Identify which cell holds the provided text, then report its (X, Y) central coordinate. 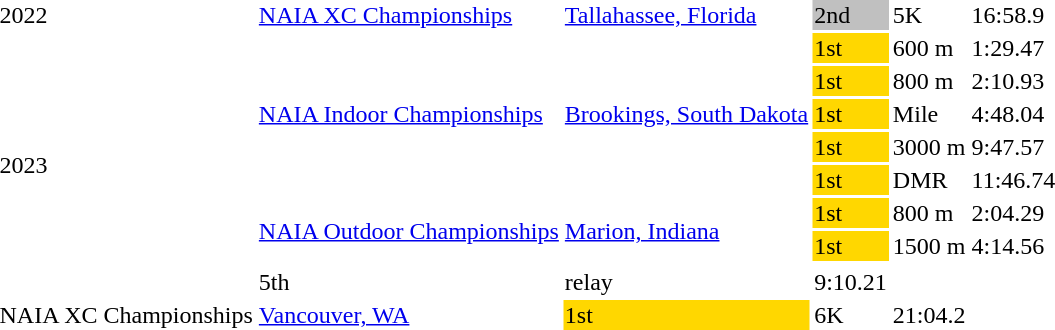
Marion, Indiana (686, 231)
3000 m (929, 147)
relay (686, 282)
6K (851, 315)
NAIA XC Championships (408, 15)
9:10.21 (851, 282)
Brookings, South Dakota (686, 114)
NAIA Outdoor Championships (408, 231)
5K (929, 15)
DMR (929, 180)
1500 m (929, 246)
600 m (929, 48)
5th (408, 282)
2nd (851, 15)
Tallahassee, Florida (686, 15)
NAIA Indoor Championships (408, 114)
Mile (929, 114)
21:04.2 (929, 315)
Vancouver, WA (408, 315)
